Search for the cell housing the specified text and yield its (x, y) center coordinate. 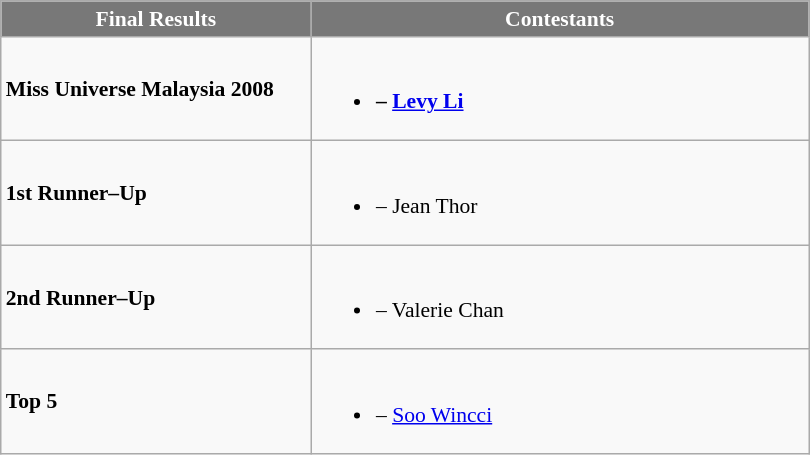
– Jean Thor (560, 193)
Miss Universe Malaysia 2008 (156, 89)
Top 5 (156, 402)
– Levy Li (560, 89)
2nd Runner–Up (156, 297)
– Soo Wincci (560, 402)
Contestants (560, 19)
1st Runner–Up (156, 193)
– Valerie Chan (560, 297)
Final Results (156, 19)
